Return the [X, Y] coordinate for the center point of the cell that contains the specified text.  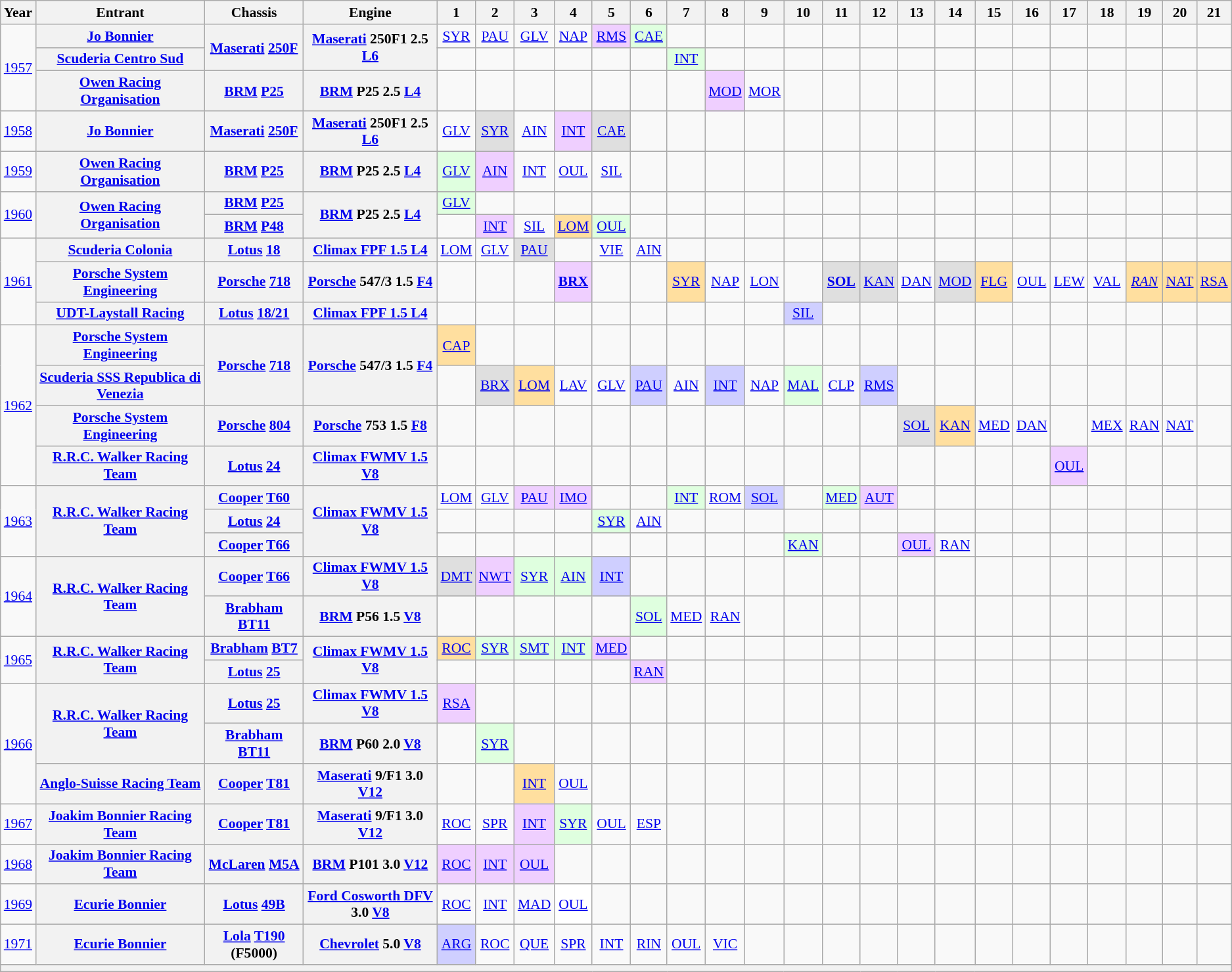
DMT [456, 576]
19 [1145, 12]
1964 [18, 596]
VIE [611, 250]
15 [994, 12]
7 [686, 12]
17 [1070, 12]
IMO [573, 498]
1 [456, 12]
Year [18, 12]
VIC [725, 945]
Chassis [254, 12]
Chevrolet 5.0 V8 [370, 945]
Ford Cosworth DFV 3.0 V8 [370, 904]
1968 [18, 864]
4 [573, 12]
Scuderia Colonia [120, 250]
Lotus 18/21 [254, 313]
1958 [18, 131]
Lotus 18 [254, 250]
AUT [879, 498]
1967 [18, 824]
McLaren M5A [254, 864]
6 [649, 12]
5 [611, 12]
Scuderia Centro Sud [120, 59]
QUE [535, 945]
BRM P60 2.0 V8 [370, 744]
Porsche 753 1.5 F8 [370, 426]
ARG [456, 945]
Anglo-Suisse Racing Team [120, 783]
1966 [18, 744]
RIN [649, 945]
Lola T190 (F5000) [254, 945]
SMT [535, 649]
1965 [18, 660]
ESP [649, 824]
FLG [994, 281]
1961 [18, 282]
UDT-Laystall Racing [120, 313]
Porsche 804 [254, 426]
1960 [18, 214]
NWT [495, 576]
9 [765, 12]
ROM [725, 498]
14 [955, 12]
LAV [573, 385]
CLP [841, 385]
2 [495, 12]
1963 [18, 522]
1962 [18, 405]
LON [765, 281]
Cooper T60 [254, 498]
20 [1179, 12]
16 [1032, 12]
18 [1107, 12]
BRM P48 [254, 227]
21 [1214, 12]
MAD [535, 904]
8 [725, 12]
1957 [18, 68]
CAP [456, 346]
BRM P56 1.5 V8 [370, 616]
MEX [1107, 426]
MAL [803, 385]
LEW [1070, 281]
VAL [1107, 281]
1959 [18, 171]
13 [916, 12]
Lotus 49B [254, 904]
Scuderia SSS Republica di Venezia [120, 385]
Entrant [120, 12]
10 [803, 12]
1971 [18, 945]
Engine [370, 12]
Brabham BT7 [254, 649]
3 [535, 12]
MOR [765, 91]
BRM P101 3.0 V12 [370, 864]
11 [841, 12]
1969 [18, 904]
12 [879, 12]
